Output the [X, Y] coordinate of the center of the cell containing the given text.  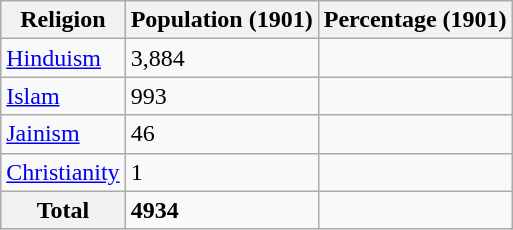
993 [222, 96]
46 [222, 134]
Christianity [63, 172]
Population (1901) [222, 20]
Islam [63, 96]
1 [222, 172]
Jainism [63, 134]
Religion [63, 20]
3,884 [222, 58]
4934 [222, 210]
Total [63, 210]
Hinduism [63, 58]
Percentage (1901) [415, 20]
